Detect which cell encompasses the target text, then output its [X, Y] center coordinate. 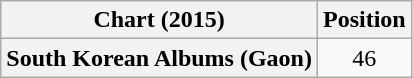
Chart (2015) [160, 20]
South Korean Albums (Gaon) [160, 58]
46 [364, 58]
Position [364, 20]
